Pinpoint the cell where the given text exists, returning its (X, Y) midpoint coordinate. 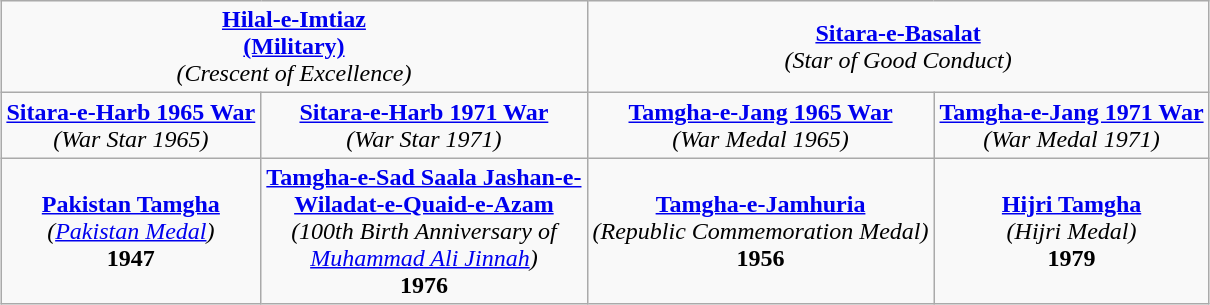
Tamgha-e-Jang 1971 War(War Medal 1971) (1072, 126)
Sitara-e-Basalat(Star of Good Conduct) (898, 47)
Tamgha-e-Jamhuria(Republic Commemoration Medal)1956 (760, 231)
Tamgha-e-Sad Saala Jashan-e-Wiladat-e-Quaid-e-Azam(100th Birth Anniversary ofMuhammad Ali Jinnah)1976 (424, 231)
Hijri Tamgha(Hijri Medal)1979 (1072, 231)
Hilal-e-Imtiaz(Military)(Crescent of Excellence) (294, 47)
Pakistan Tamgha(Pakistan Medal)1947 (131, 231)
Sitara-e-Harb 1971 War(War Star 1971) (424, 126)
Tamgha-e-Jang 1965 War(War Medal 1965) (760, 126)
Sitara-e-Harb 1965 War(War Star 1965) (131, 126)
